Pinpoint the cell where the given text exists, returning its (x, y) midpoint coordinate. 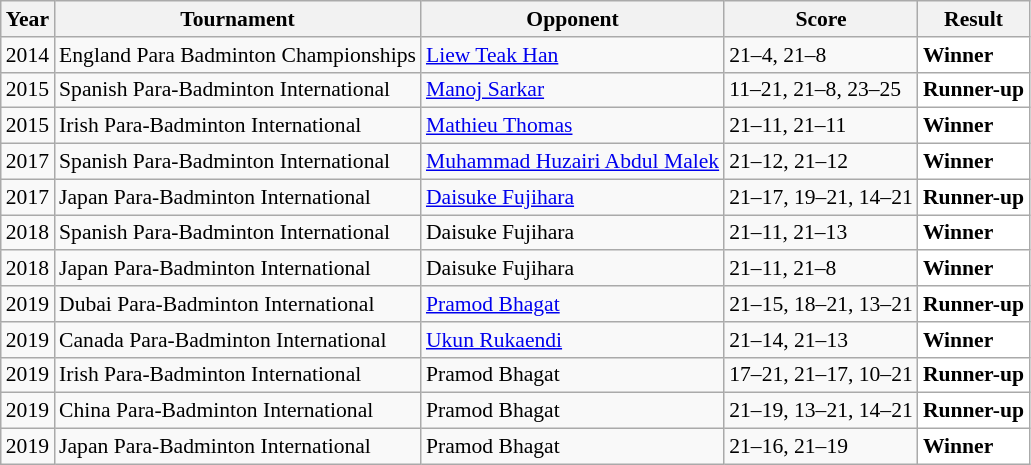
21–15, 18–21, 13–21 (821, 304)
11–21, 21–8, 23–25 (821, 90)
Manoj Sarkar (572, 90)
England Para Badminton Championships (238, 55)
21–11, 21–11 (821, 126)
Liew Teak Han (572, 55)
Dubai Para-Badminton International (238, 304)
21–4, 21–8 (821, 55)
21–11, 21–13 (821, 233)
2014 (28, 55)
Tournament (238, 19)
21–16, 21–19 (821, 447)
21–19, 13–21, 14–21 (821, 411)
21–12, 21–12 (821, 162)
21–11, 21–8 (821, 269)
17–21, 21–17, 10–21 (821, 375)
Result (974, 19)
Mathieu Thomas (572, 126)
Year (28, 19)
China Para-Badminton International (238, 411)
Canada Para-Badminton International (238, 340)
21–17, 19–21, 14–21 (821, 197)
Ukun Rukaendi (572, 340)
Score (821, 19)
21–14, 21–13 (821, 340)
Opponent (572, 19)
Muhammad Huzairi Abdul Malek (572, 162)
